From the cell containing the given text, extract its center point as (x, y) coordinate. 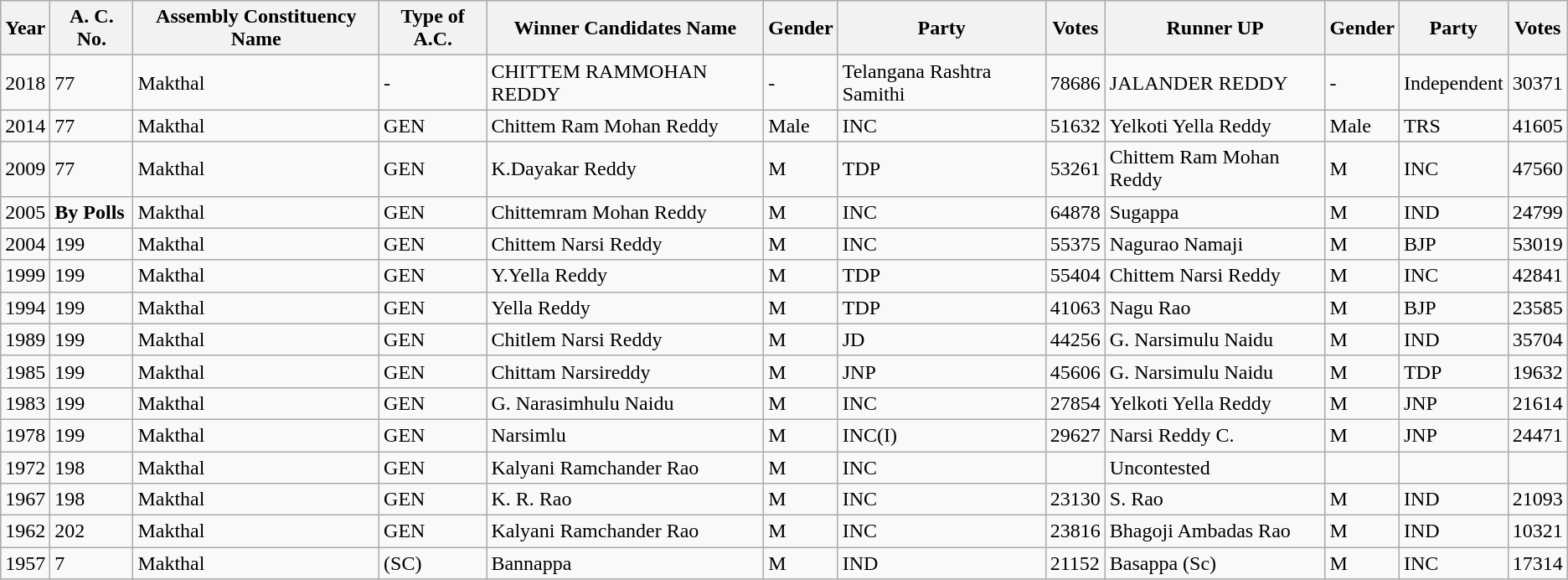
A. C. No. (92, 28)
1989 (25, 339)
Runner UP (1215, 28)
1999 (25, 276)
K.Dayakar Reddy (625, 169)
2009 (25, 169)
47560 (1538, 169)
Year (25, 28)
K. R. Rao (625, 500)
INC(I) (941, 435)
41063 (1075, 308)
Nagu Rao (1215, 308)
1972 (25, 467)
By Polls (92, 212)
1962 (25, 531)
Independent (1453, 82)
2018 (25, 82)
21152 (1075, 563)
Type of A.C. (433, 28)
Narsimlu (625, 435)
G. Narasimhulu Naidu (625, 403)
Telangana Rashtra Samithi (941, 82)
Narsi Reddy C. (1215, 435)
2005 (25, 212)
(SC) (433, 563)
10321 (1538, 531)
Bannappa (625, 563)
64878 (1075, 212)
7 (92, 563)
19632 (1538, 371)
23816 (1075, 531)
24799 (1538, 212)
202 (92, 531)
Basappa (Sc) (1215, 563)
Bhagoji Ambadas Rao (1215, 531)
1978 (25, 435)
44256 (1075, 339)
Winner Candidates Name (625, 28)
Chitlem Narsi Reddy (625, 339)
41605 (1538, 126)
42841 (1538, 276)
55404 (1075, 276)
Y.Yella Reddy (625, 276)
17314 (1538, 563)
Yella Reddy (625, 308)
45606 (1075, 371)
Assembly Constituency Name (256, 28)
Chittam Narsireddy (625, 371)
JALANDER REDDY (1215, 82)
2004 (25, 244)
78686 (1075, 82)
27854 (1075, 403)
JD (941, 339)
21093 (1538, 500)
1983 (25, 403)
1985 (25, 371)
53019 (1538, 244)
30371 (1538, 82)
Nagurao Namaji (1215, 244)
53261 (1075, 169)
29627 (1075, 435)
23585 (1538, 308)
21614 (1538, 403)
CHITTEM RAMMOHAN REDDY (625, 82)
S. Rao (1215, 500)
1967 (25, 500)
55375 (1075, 244)
1957 (25, 563)
51632 (1075, 126)
Chittemram Mohan Reddy (625, 212)
Uncontested (1215, 467)
24471 (1538, 435)
Sugappa (1215, 212)
1994 (25, 308)
23130 (1075, 500)
2014 (25, 126)
35704 (1538, 339)
TRS (1453, 126)
